Pinpoint the cell where the given text exists, returning its [X, Y] midpoint coordinate. 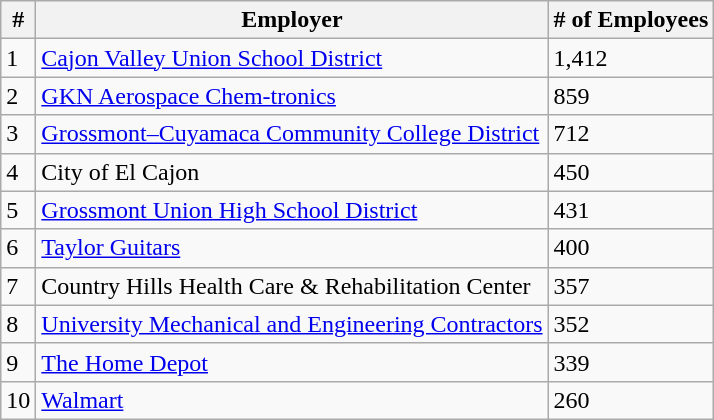
Taylor Guitars [292, 248]
357 [631, 286]
260 [631, 400]
339 [631, 362]
Walmart [292, 400]
450 [631, 172]
1,412 [631, 58]
1 [18, 58]
University Mechanical and Engineering Contractors [292, 324]
5 [18, 210]
City of El Cajon [292, 172]
9 [18, 362]
7 [18, 286]
8 [18, 324]
# [18, 20]
Grossmont Union High School District [292, 210]
GKN Aerospace Chem-tronics [292, 96]
431 [631, 210]
Grossmont–Cuyamaca Community College District [292, 134]
6 [18, 248]
Employer [292, 20]
Country Hills Health Care & Rehabilitation Center [292, 286]
712 [631, 134]
3 [18, 134]
The Home Depot [292, 362]
# of Employees [631, 20]
352 [631, 324]
859 [631, 96]
4 [18, 172]
2 [18, 96]
Cajon Valley Union School District [292, 58]
400 [631, 248]
10 [18, 400]
